Extract the (X, Y) coordinate from the center of the cell holding the provided text.  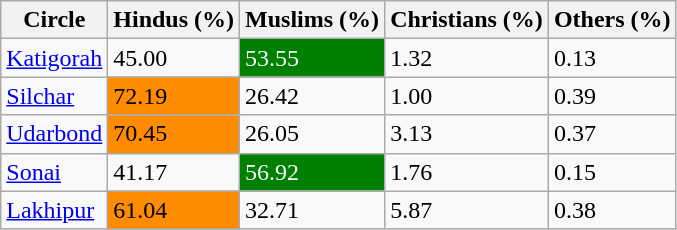
26.05 (312, 134)
1.76 (467, 172)
41.17 (174, 172)
Sonai (54, 172)
5.87 (467, 210)
Hindus (%) (174, 20)
Lakhipur (54, 210)
0.13 (612, 58)
0.39 (612, 96)
Others (%) (612, 20)
Muslims (%) (312, 20)
Silchar (54, 96)
56.92 (312, 172)
0.38 (612, 210)
Udarbond (54, 134)
70.45 (174, 134)
3.13 (467, 134)
Christians (%) (467, 20)
0.37 (612, 134)
32.71 (312, 210)
Katigorah (54, 58)
26.42 (312, 96)
0.15 (612, 172)
Circle (54, 20)
45.00 (174, 58)
53.55 (312, 58)
1.32 (467, 58)
72.19 (174, 96)
61.04 (174, 210)
1.00 (467, 96)
